Capture the cell that displays the provided text and extract its [X, Y] central coordinate. 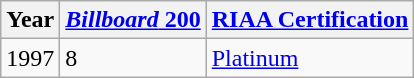
Platinum [310, 58]
Year [30, 20]
8 [133, 58]
RIAA Certification [310, 20]
1997 [30, 58]
Billboard 200 [133, 20]
